Return (X, Y) of the center of cell containing provided text 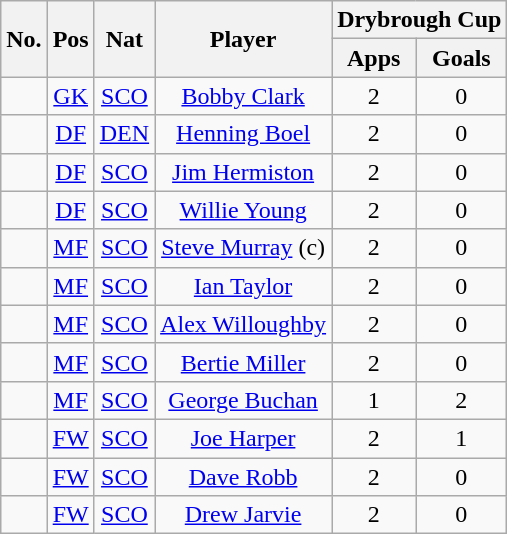
No. (24, 39)
Apps (374, 58)
Dave Robb (244, 477)
Steve Murray (c) (244, 248)
Willie Young (244, 210)
Alex Willoughby (244, 324)
Henning Boel (244, 134)
DEN (124, 134)
Goals (462, 58)
Pos (70, 39)
Player (244, 39)
George Buchan (244, 400)
Nat (124, 39)
Jim Hermiston (244, 172)
Drew Jarvie (244, 515)
Bobby Clark (244, 96)
GK (70, 96)
Joe Harper (244, 438)
Bertie Miller (244, 362)
Drybrough Cup (420, 20)
Ian Taylor (244, 286)
